Pinpoint the cell where the given text exists, returning its (x, y) midpoint coordinate. 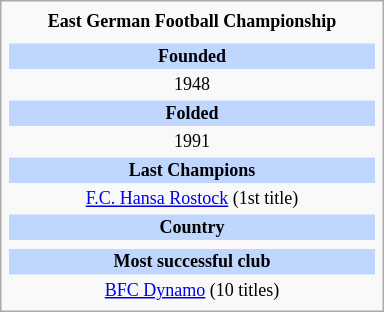
Last Champions (192, 171)
Country (192, 228)
BFC Dynamo (10 titles) (192, 291)
F.C. Hansa Rostock (1st title) (192, 199)
1948 (192, 85)
1991 (192, 142)
Most successful club (192, 262)
Folded (192, 114)
East German Football Championship (192, 22)
Founded (192, 57)
